Search for the cell housing the specified text and yield its (x, y) center coordinate. 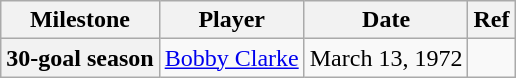
Player (232, 20)
March 13, 1972 (386, 58)
Bobby Clarke (232, 58)
Ref (492, 20)
30-goal season (80, 58)
Date (386, 20)
Milestone (80, 20)
